Find where the given text appears and provide that cell's center as [X, Y] coordinate. 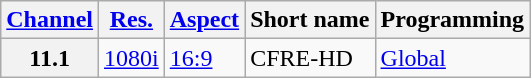
Channel [50, 20]
Global [452, 58]
Short name [310, 20]
Programming [452, 20]
Res. [132, 20]
16:9 [204, 58]
CFRE-HD [310, 58]
11.1 [50, 58]
Aspect [204, 20]
1080i [132, 58]
